Output the (X, Y) coordinate of the center of the cell containing the given text.  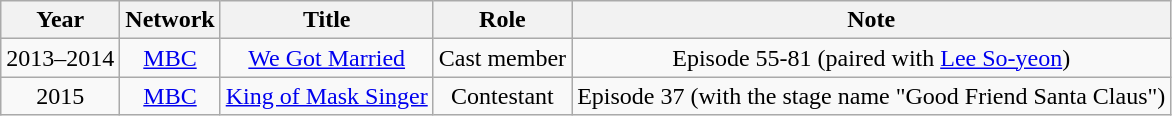
Network (170, 20)
Note (872, 20)
We Got Married (326, 58)
Contestant (502, 96)
Cast member (502, 58)
Title (326, 20)
2013–2014 (60, 58)
Role (502, 20)
Year (60, 20)
2015 (60, 96)
Episode 37 (with the stage name "Good Friend Santa Claus") (872, 96)
King of Mask Singer (326, 96)
Episode 55-81 (paired with Lee So-yeon) (872, 58)
